Capture the cell that displays the provided text and extract its (X, Y) central coordinate. 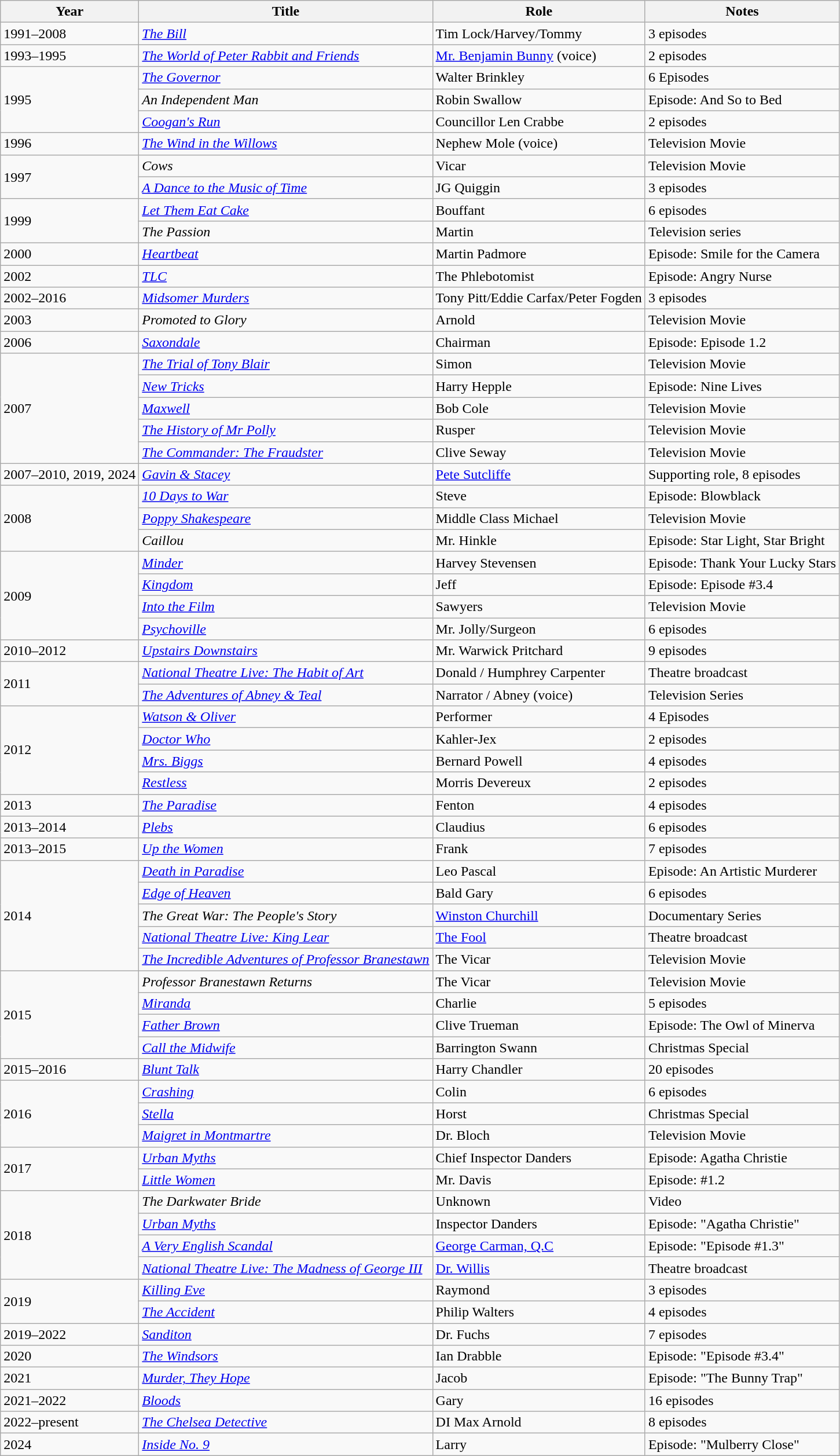
2016 (69, 1114)
Episode: "Agatha Christie" (742, 1224)
Tony Pitt/Eddie Carfax/Peter Fogden (538, 298)
Frank (538, 849)
2010–2012 (69, 651)
The Adventures of Abney & Teal (286, 695)
Philip Walters (538, 1312)
Inspector Danders (538, 1224)
Kahler-Jex (538, 739)
A Very English Scandal (286, 1246)
Episode: The Owl of Minerva (742, 1026)
Harry Chandler (538, 1070)
2015–2016 (69, 1070)
Raymond (538, 1290)
Maxwell (286, 408)
2013–2014 (69, 827)
The Wind in the Willows (286, 144)
Television Series (742, 695)
1997 (69, 177)
Kingdom (286, 584)
Barrington Swann (538, 1048)
Episode: Angry Nurse (742, 276)
2011 (69, 684)
Bob Cole (538, 408)
Bald Gary (538, 893)
Television series (742, 232)
The Fool (538, 937)
Episode: #1.2 (742, 1180)
Donald / Humphrey Carpenter (538, 673)
The Trial of Tony Blair (286, 364)
Cows (286, 166)
Minder (286, 562)
Father Brown (286, 1026)
Claudius (538, 827)
Middle Class Michael (538, 518)
Notes (742, 12)
2013 (69, 805)
Mrs. Biggs (286, 761)
Mr. Davis (538, 1180)
Narrator / Abney (voice) (538, 695)
Gavin & Stacey (286, 474)
National Theatre Live: The Habit of Art (286, 673)
Dr. Fuchs (538, 1334)
The Windsors (286, 1356)
Leo Pascal (538, 871)
Fenton (538, 805)
Mr. Benjamin Bunny (voice) (538, 56)
Bouffant (538, 210)
Upstairs Downstairs (286, 651)
2008 (69, 518)
4 Episodes (742, 717)
Saxondale (286, 342)
Mr. Warwick Pritchard (538, 651)
2002–2016 (69, 298)
2018 (69, 1235)
Stella (286, 1114)
2019 (69, 1301)
Jacob (538, 1378)
Episode: "Episode #3.4" (742, 1356)
Unknown (538, 1202)
Midsomer Murders (286, 298)
Episode: Episode #3.4 (742, 584)
The Darkwater Bride (286, 1202)
Edge of Heaven (286, 893)
Chairman (538, 342)
Performer (538, 717)
9 episodes (742, 651)
Plebs (286, 827)
1996 (69, 144)
Heartbeat (286, 254)
The Paradise (286, 805)
5 episodes (742, 1004)
Episode: Nine Lives (742, 386)
Doctor Who (286, 739)
Martin Padmore (538, 254)
20 episodes (742, 1070)
Episode: Agatha Christie (742, 1158)
JG Quiggin (538, 188)
Death in Paradise (286, 871)
Gary (538, 1400)
Sanditon (286, 1334)
An Independent Man (286, 100)
The History of Mr Polly (286, 430)
Murder, They Hope (286, 1378)
Mr. Jolly/Surgeon (538, 628)
Into the Film (286, 606)
Promoted to Glory (286, 320)
Colin (538, 1092)
Restless (286, 783)
The Great War: The People's Story (286, 915)
Vicar (538, 166)
Maigret in Montmartre (286, 1136)
Councillor Len Crabbe (538, 122)
Steve (538, 496)
2000 (69, 254)
Miranda (286, 1004)
Tim Lock/Harvey/Tommy (538, 34)
Winston Churchill (538, 915)
2003 (69, 320)
Crashing (286, 1092)
Little Women (286, 1180)
The Bill (286, 34)
Episode: "Episode #1.3" (742, 1246)
Horst (538, 1114)
Caillou (286, 540)
New Tricks (286, 386)
National Theatre Live: The Madness of George III (286, 1268)
2006 (69, 342)
Arnold (538, 320)
Professor Branestawn Returns (286, 982)
2007 (69, 408)
Jeff (538, 584)
1991–2008 (69, 34)
Bernard Powell (538, 761)
Watson & Oliver (286, 717)
2021–2022 (69, 1400)
2007–2010, 2019, 2024 (69, 474)
1993–1995 (69, 56)
National Theatre Live: King Lear (286, 937)
Title (286, 12)
Bloods (286, 1400)
Episode: Blowblack (742, 496)
Episode: Episode 1.2 (742, 342)
The Incredible Adventures of Professor Branestawn (286, 959)
The Accident (286, 1312)
Harry Hepple (538, 386)
2014 (69, 915)
2012 (69, 750)
Morris Devereux (538, 783)
Mr. Hinkle (538, 540)
Coogan's Run (286, 122)
Harvey Stevensen (538, 562)
Clive Seway (538, 452)
2009 (69, 595)
2021 (69, 1378)
Pete Sutcliffe (538, 474)
The Chelsea Detective (286, 1422)
Nephew Mole (voice) (538, 144)
Inside No. 9 (286, 1444)
Blunt Talk (286, 1070)
10 Days to War (286, 496)
Episode: "The Bunny Trap" (742, 1378)
Year (69, 12)
1999 (69, 221)
Supporting role, 8 episodes (742, 474)
Let Them Eat Cake (286, 210)
2020 (69, 1356)
2017 (69, 1169)
Episode: Star Light, Star Bright (742, 540)
The Governor (286, 78)
2019–2022 (69, 1334)
2024 (69, 1444)
Chief Inspector Danders (538, 1158)
Walter Brinkley (538, 78)
2002 (69, 276)
Robin Swallow (538, 100)
Larry (538, 1444)
Episode: Thank Your Lucky Stars (742, 562)
Charlie (538, 1004)
Up the Women (286, 849)
Episode: "Mulberry Close" (742, 1444)
Sawyers (538, 606)
2015 (69, 1015)
Documentary Series (742, 915)
Call the Midwife (286, 1048)
6 Episodes (742, 78)
Video (742, 1202)
Psychoville (286, 628)
The World of Peter Rabbit and Friends (286, 56)
Ian Drabble (538, 1356)
8 episodes (742, 1422)
1995 (69, 100)
Poppy Shakespeare (286, 518)
Episode: And So to Bed (742, 100)
The Commander: The Fraudster (286, 452)
The Passion (286, 232)
Dr. Willis (538, 1268)
George Carman, Q.C (538, 1246)
Killing Eve (286, 1290)
Dr. Bloch (538, 1136)
Episode: An Artistic Murderer (742, 871)
Rusper (538, 430)
2022–present (69, 1422)
TLC (286, 276)
Simon (538, 364)
Episode: Smile for the Camera (742, 254)
A Dance to the Music of Time (286, 188)
Clive Trueman (538, 1026)
16 episodes (742, 1400)
DI Max Arnold (538, 1422)
Martin (538, 232)
The Phlebotomist (538, 276)
2013–2015 (69, 849)
Role (538, 12)
